Detect which cell encompasses the target text, then output its (x, y) center coordinate. 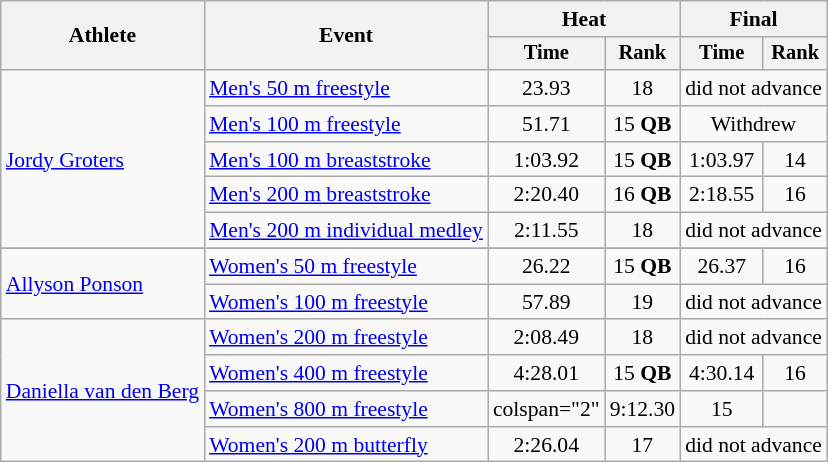
4:30.14 (722, 373)
Women's 200 m freestyle (346, 338)
2:11.55 (546, 231)
Men's 100 m breaststroke (346, 160)
19 (642, 302)
Men's 100 m freestyle (346, 124)
23.93 (546, 88)
9:12.30 (642, 409)
1:03.92 (546, 160)
Men's 200 m breaststroke (346, 195)
Withdrew (754, 124)
Athlete (102, 36)
Women's 100 m freestyle (346, 302)
Men's 50 m freestyle (346, 88)
57.89 (546, 302)
Women's 400 m freestyle (346, 373)
51.71 (546, 124)
26.37 (722, 267)
Women's 50 m freestyle (346, 267)
16 QB (642, 195)
Women's 800 m freestyle (346, 409)
Heat (584, 19)
14 (795, 160)
2:20.40 (546, 195)
colspan="2" (546, 409)
15 (722, 409)
Allyson Ponson (102, 284)
4:28.01 (546, 373)
2:08.49 (546, 338)
Daniella van den Berg (102, 391)
26.22 (546, 267)
2:18.55 (722, 195)
Event (346, 36)
Final (754, 19)
1:03.97 (722, 160)
Jordy Groters (102, 159)
Men's 200 m individual medley (346, 231)
